Scan for the cell matching the given text and deliver its (x, y) coordinate at center. 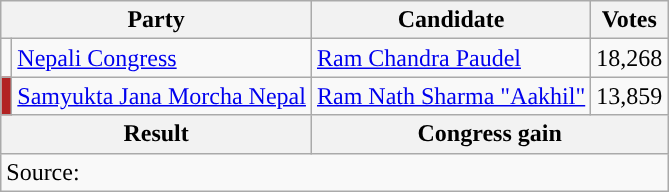
Samyukta Jana Morcha Nepal (162, 96)
Nepali Congress (162, 58)
Votes (630, 20)
Source: (334, 172)
Ram Chandra Paudel (450, 58)
18,268 (630, 58)
Candidate (450, 20)
Party (156, 20)
Ram Nath Sharma "Aakhil" (450, 96)
Result (156, 134)
13,859 (630, 96)
Congress gain (489, 134)
